Detect which cell encompasses the target text, then output its [x, y] center coordinate. 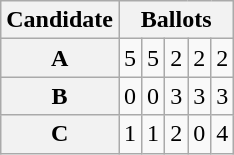
A [60, 58]
Ballots [176, 20]
Candidate [60, 20]
4 [222, 134]
B [60, 96]
C [60, 134]
